Output the [X, Y] coordinate of the center of the cell containing the given text.  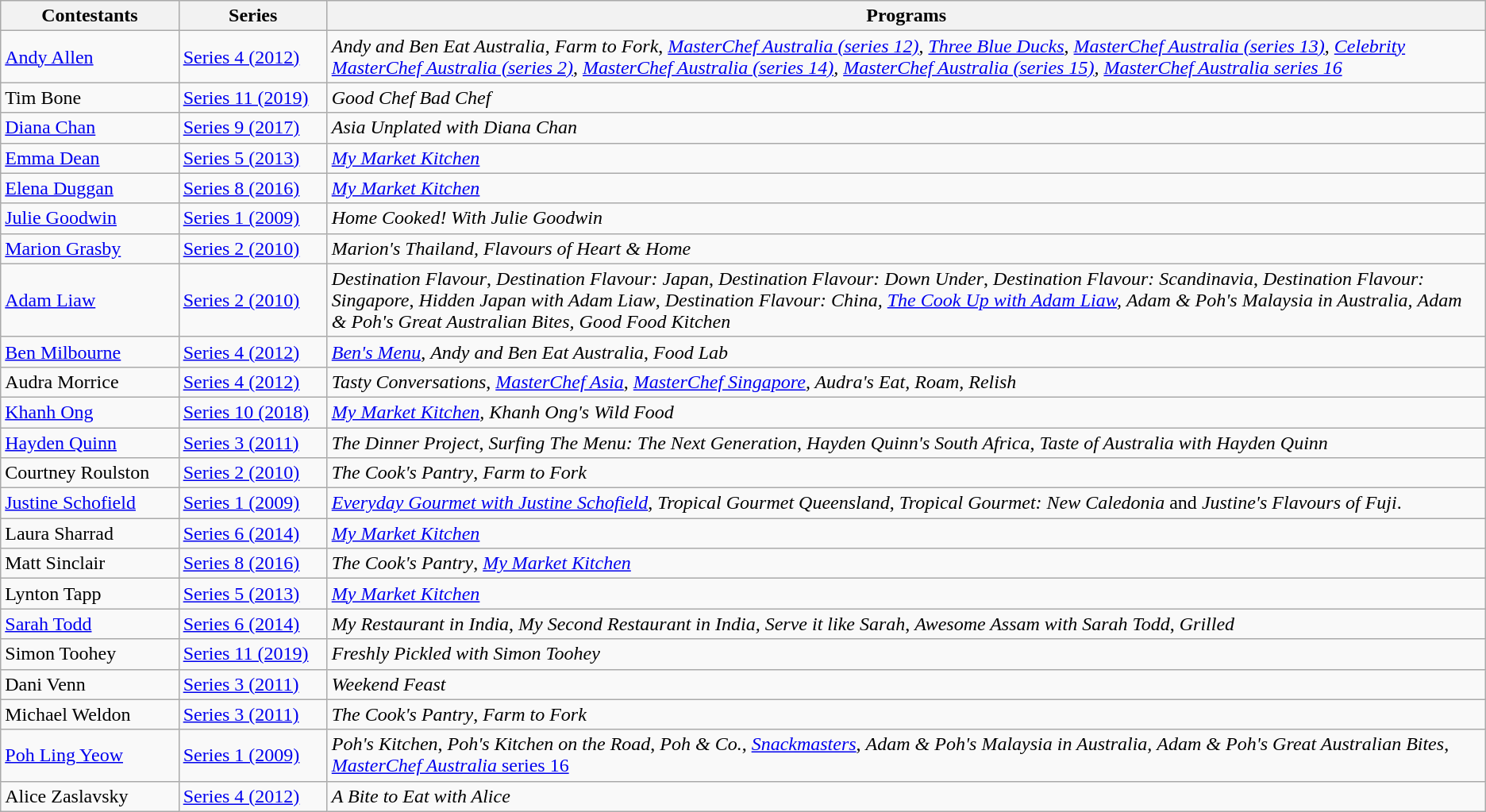
The Dinner Project, Surfing The Menu: The Next Generation, Hayden Quinn's South Africa, Taste of Australia with Hayden Quinn [907, 442]
Programs [907, 16]
Adam Liaw [90, 300]
Marion Grasby [90, 248]
Tasty Conversations, MasterChef Asia, MasterChef Singapore, Audra's Eat, Roam, Relish [907, 382]
Courtney Roulston [90, 473]
Michael Weldon [90, 714]
Dani Venn [90, 684]
Elena Duggan [90, 188]
Simon Toohey [90, 654]
Audra Morrice [90, 382]
A Bite to Eat with Alice [907, 796]
Freshly Pickled with Simon Toohey [907, 654]
Alice Zaslavsky [90, 796]
My Restaurant in India, My Second Restaurant in India, Serve it like Sarah, Awesome Assam with Sarah Todd, Grilled [907, 624]
Good Chef Bad Chef [907, 98]
Marion's Thailand, Flavours of Heart & Home [907, 248]
Ben Milbourne [90, 352]
Series [252, 16]
Sarah Todd [90, 624]
Series 9 (2017) [252, 128]
Everyday Gourmet with Justine Schofield, Tropical Gourmet Queensland, Tropical Gourmet: New Caledonia and Justine's Flavours of Fuji. [907, 503]
Khanh Ong [90, 412]
Lynton Tapp [90, 594]
The Cook's Pantry, My Market Kitchen [907, 564]
Diana Chan [90, 128]
Justine Schofield [90, 503]
Contestants [90, 16]
My Market Kitchen, Khanh Ong's Wild Food [907, 412]
Laura Sharrad [90, 533]
Asia Unplated with Diana Chan [907, 128]
Julie Goodwin [90, 218]
Tim Bone [90, 98]
Matt Sinclair [90, 564]
Hayden Quinn [90, 442]
Ben's Menu, Andy and Ben Eat Australia, Food Lab [907, 352]
Emma Dean [90, 158]
Series 10 (2018) [252, 412]
Poh Ling Yeow [90, 756]
Weekend Feast [907, 684]
Andy Allen [90, 57]
Home Cooked! With Julie Goodwin [907, 218]
